Search for the cell housing the specified text and yield its (X, Y) center coordinate. 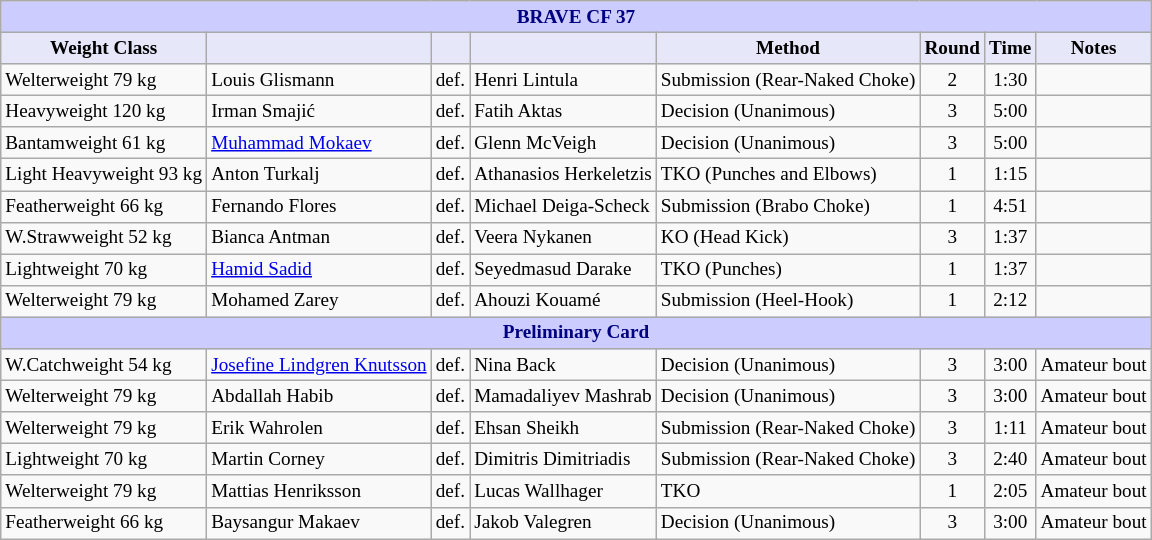
Mattias Henriksson (320, 491)
2:40 (1010, 460)
Bianca Antman (320, 238)
Jakob Valegren (564, 523)
Glenn McVeigh (564, 143)
Seyedmasud Darake (564, 270)
2:05 (1010, 491)
Mamadaliyev Mashrab (564, 396)
2:12 (1010, 301)
Heavyweight 120 kg (104, 111)
Time (1010, 48)
W.Catchweight 54 kg (104, 365)
Muhammad Mokaev (320, 143)
Mohamed Zarey (320, 301)
W.Strawweight 52 kg (104, 238)
Athanasios Herkeletzis (564, 175)
Lucas Wallhager (564, 491)
Louis Glismann (320, 80)
TKO (788, 491)
Veera Nykanen (564, 238)
Fernando Flores (320, 206)
Anton Turkalj (320, 175)
Abdallah Habib (320, 396)
KO (Head Kick) (788, 238)
Baysangur Makaev (320, 523)
Submission (Heel-Hook) (788, 301)
Bantamweight 61 kg (104, 143)
BRAVE CF 37 (576, 17)
1:30 (1010, 80)
Light Heavyweight 93 kg (104, 175)
Nina Back (564, 365)
Notes (1094, 48)
Michael Deiga-Scheck (564, 206)
Submission (Brabo Choke) (788, 206)
Preliminary Card (576, 333)
TKO (Punches and Elbows) (788, 175)
Ahouzi Kouamé (564, 301)
Method (788, 48)
Henri Lintula (564, 80)
4:51 (1010, 206)
Martin Corney (320, 460)
Fatih Aktas (564, 111)
1:15 (1010, 175)
Josefine Lindgren Knutsson (320, 365)
2 (952, 80)
TKO (Punches) (788, 270)
Round (952, 48)
Hamid Sadid (320, 270)
Weight Class (104, 48)
Ehsan Sheikh (564, 428)
1:11 (1010, 428)
Irman Smajić (320, 111)
Dimitris Dimitriadis (564, 460)
Erik Wahrolen (320, 428)
